Find where the given text appears and provide that cell's center as [X, Y] coordinate. 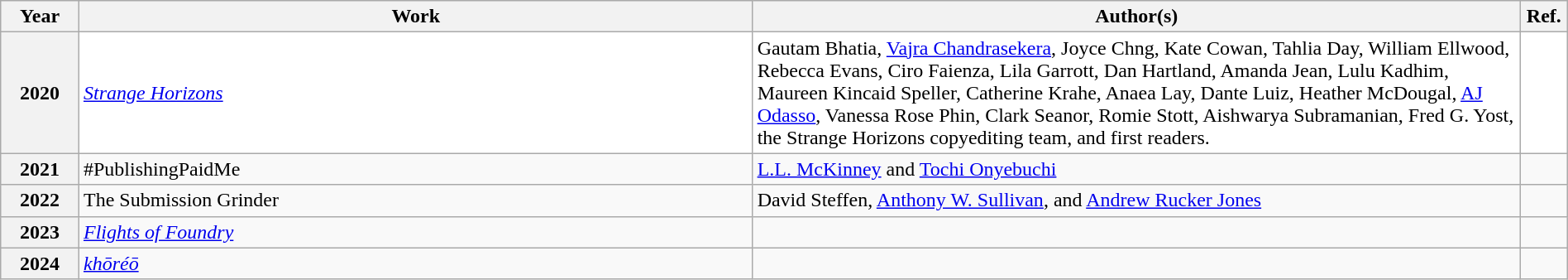
The Submission Grinder [415, 200]
David Steffen, Anthony W. Sullivan, and Andrew Rucker Jones [1136, 200]
2023 [40, 232]
khōréō [415, 263]
Year [40, 17]
L.L. McKinney and Tochi Onyebuchi [1136, 169]
2022 [40, 200]
2021 [40, 169]
Flights of Foundry [415, 232]
Work [415, 17]
#PublishingPaidMe [415, 169]
2020 [40, 93]
Ref. [1543, 17]
Strange Horizons [415, 93]
2024 [40, 263]
Author(s) [1136, 17]
